Provide the [x, y] coordinate of the cell's center where the given text is located.  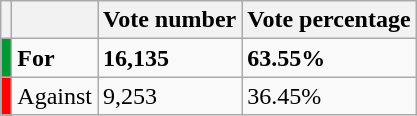
16,135 [170, 58]
Against [55, 96]
36.45% [329, 96]
Vote percentage [329, 20]
63.55% [329, 58]
For [55, 58]
9,253 [170, 96]
Vote number [170, 20]
